Output the (X, Y) coordinate of the center of the cell containing the given text.  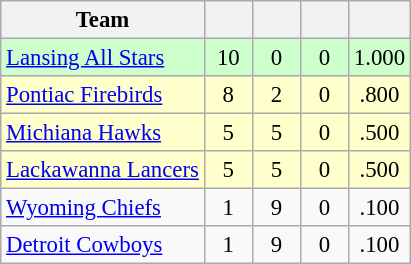
2 (276, 95)
8 (228, 95)
10 (228, 58)
Lackawanna Lancers (102, 170)
Lansing All Stars (102, 58)
Team (102, 20)
1.000 (380, 58)
Detroit Cowboys (102, 245)
Wyoming Chiefs (102, 208)
Michiana Hawks (102, 133)
.800 (380, 95)
Pontiac Firebirds (102, 95)
